Provide the [x, y] coordinate of the cell's center where the given text is located.  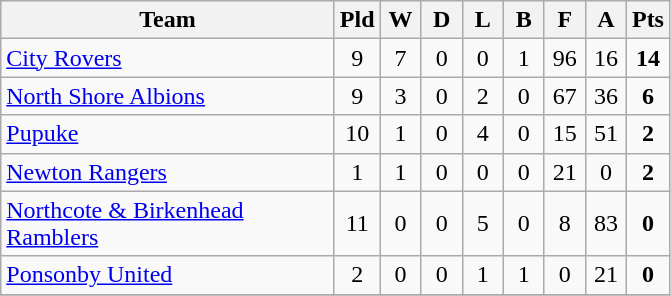
L [482, 20]
51 [606, 134]
4 [482, 134]
16 [606, 58]
5 [482, 224]
83 [606, 224]
Team [168, 20]
Pupuke [168, 134]
10 [357, 134]
8 [564, 224]
11 [357, 224]
A [606, 20]
67 [564, 96]
14 [648, 58]
Ponsonby United [168, 275]
3 [400, 96]
City Rovers [168, 58]
15 [564, 134]
Pld [357, 20]
D [442, 20]
6 [648, 96]
Pts [648, 20]
F [564, 20]
96 [564, 58]
W [400, 20]
North Shore Albions [168, 96]
Northcote & Birkenhead Ramblers [168, 224]
36 [606, 96]
7 [400, 58]
B [524, 20]
Newton Rangers [168, 172]
